From the cell containing the given text, extract its center point as [x, y] coordinate. 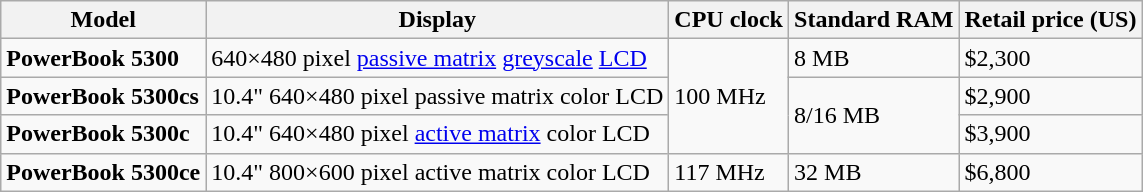
PowerBook 5300ce [104, 172]
32 MB [874, 172]
CPU clock [729, 20]
Standard RAM [874, 20]
$2,900 [1050, 96]
Model [104, 20]
10.4" 640×480 pixel active matrix color LCD [438, 134]
PowerBook 5300cs [104, 96]
Display [438, 20]
PowerBook 5300c [104, 134]
PowerBook 5300 [104, 58]
10.4" 800×600 pixel active matrix color LCD [438, 172]
$6,800 [1050, 172]
Retail price (US) [1050, 20]
640×480 pixel passive matrix greyscale LCD [438, 58]
$3,900 [1050, 134]
$2,300 [1050, 58]
8/16 MB [874, 115]
117 MHz [729, 172]
10.4" 640×480 pixel passive matrix color LCD [438, 96]
100 MHz [729, 96]
8 MB [874, 58]
